Capture the cell that displays the provided text and extract its (X, Y) central coordinate. 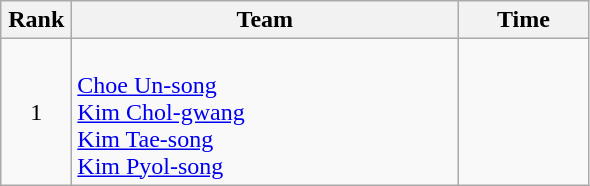
1 (36, 112)
Team (265, 20)
Rank (36, 20)
Choe Un-songKim Chol-gwangKim Tae-songKim Pyol-song (265, 112)
Time (524, 20)
